For the text-containing cell, return its midpoint in [x, y] coordinate format. 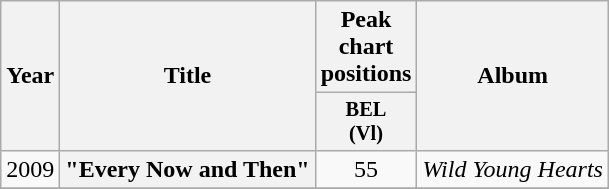
Peak chart positions [366, 47]
Title [188, 76]
BEL(Vl) [366, 122]
Year [30, 76]
"Every Now and Then" [188, 169]
Album [513, 76]
2009 [30, 169]
Wild Young Hearts [513, 169]
55 [366, 169]
